Identify which cell holds the provided text, then report its (x, y) central coordinate. 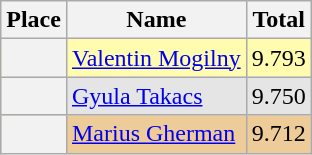
Marius Gherman (156, 134)
Gyula Takacs (156, 96)
Place (34, 20)
9.712 (278, 134)
Name (156, 20)
9.750 (278, 96)
9.793 (278, 58)
Valentin Mogilny (156, 58)
Total (278, 20)
